Locate the cell with the specified text and output its [x, y] center coordinate. 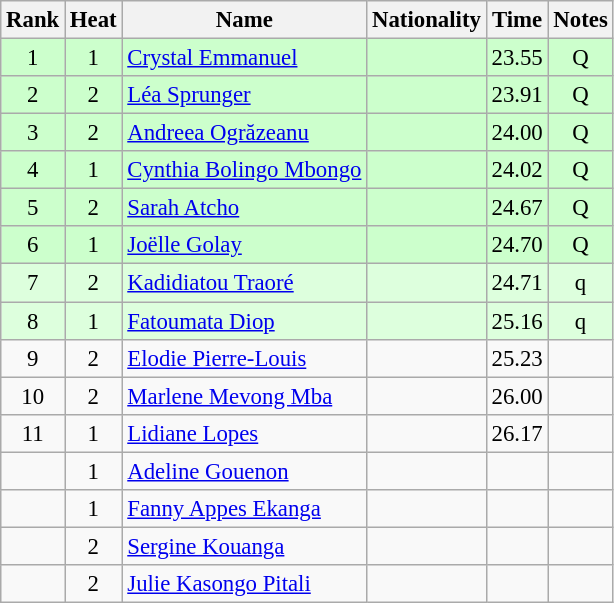
10 [33, 396]
24.00 [517, 133]
Crystal Emmanuel [244, 58]
Fanny Appes Ekanga [244, 509]
7 [33, 283]
Adeline Gouenon [244, 471]
Heat [94, 20]
25.16 [517, 321]
11 [33, 433]
Lidiane Lopes [244, 433]
Julie Kasongo Pitali [244, 584]
Sarah Atcho [244, 208]
26.17 [517, 433]
Elodie Pierre-Louis [244, 358]
24.70 [517, 245]
4 [33, 170]
23.55 [517, 58]
Cynthia Bolingo Mbongo [244, 170]
Joëlle Golay [244, 245]
Rank [33, 20]
Marlene Mevong Mba [244, 396]
6 [33, 245]
Fatoumata Diop [244, 321]
Nationality [426, 20]
24.67 [517, 208]
Name [244, 20]
Time [517, 20]
3 [33, 133]
Notes [580, 20]
Léa Sprunger [244, 95]
Andreea Ogrăzeanu [244, 133]
24.71 [517, 283]
Sergine Kouanga [244, 546]
23.91 [517, 95]
Kadidiatou Traoré [244, 283]
26.00 [517, 396]
5 [33, 208]
25.23 [517, 358]
9 [33, 358]
24.02 [517, 170]
8 [33, 321]
